Return the [x, y] coordinate for the center point of the cell that contains the specified text.  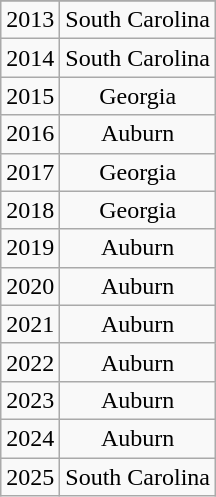
2024 [30, 438]
2018 [30, 210]
2017 [30, 172]
2014 [30, 58]
2025 [30, 477]
2015 [30, 96]
2021 [30, 324]
2023 [30, 400]
2020 [30, 286]
2019 [30, 248]
2022 [30, 362]
2016 [30, 134]
2013 [30, 20]
